Return [X, Y] of the center of cell containing provided text 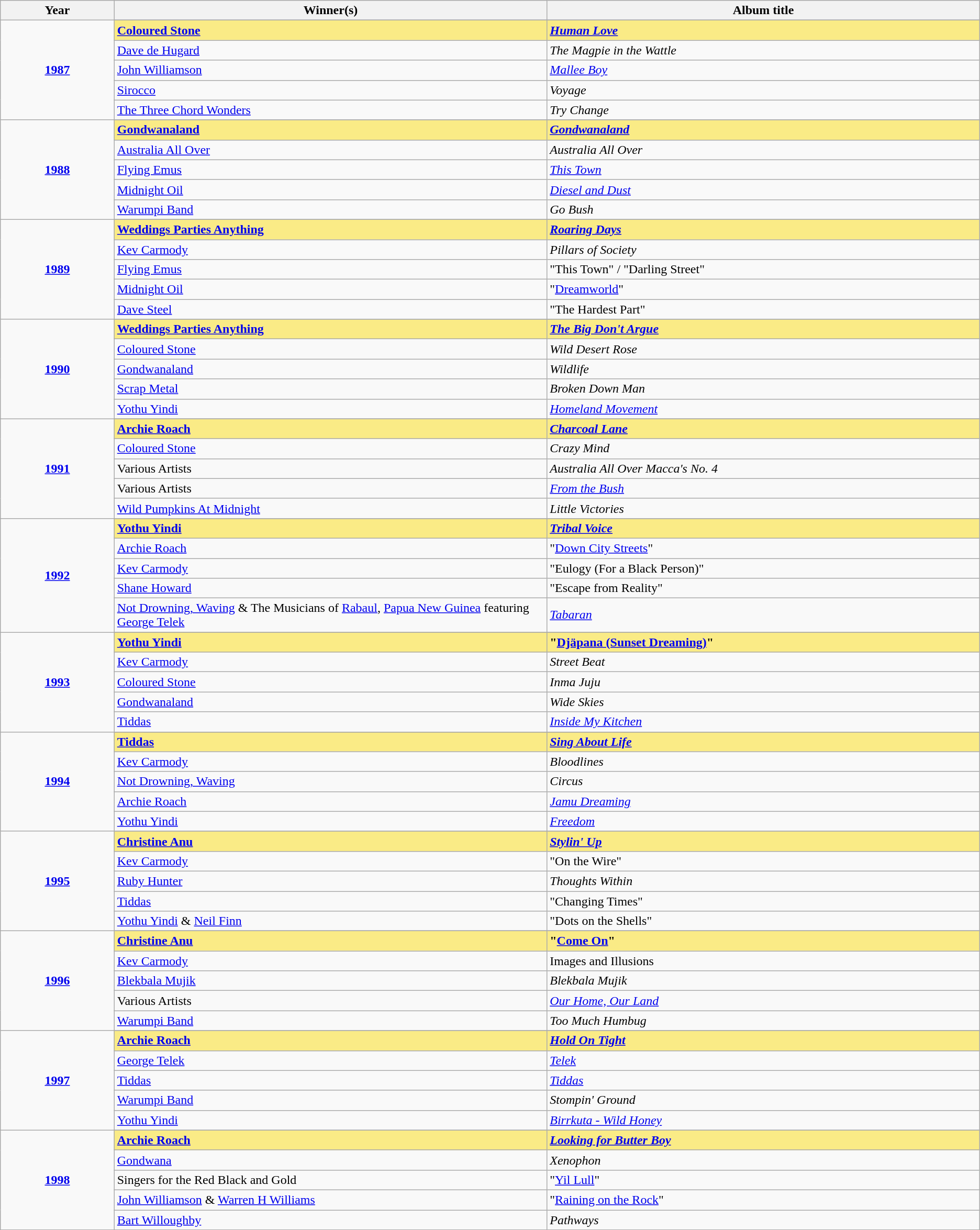
"The Hardest Part" [763, 309]
Thoughts Within [763, 881]
1989 [58, 269]
The Three Chord Wonders [330, 110]
Year [58, 10]
Too Much Humbug [763, 1021]
Birrkuta - Wild Honey [763, 1120]
Not Drowning, Waving [330, 781]
Wild Pumpkins At Midnight [330, 508]
Homeland Movement [763, 409]
From the Bush [763, 488]
Telek [763, 1060]
Not Drowning, Waving & The Musicians of Rabaul, Papua New Guinea featuring George Telek [330, 616]
Xenophon [763, 1160]
Voyage [763, 90]
Australia All Over Macca's No. 4 [763, 468]
1994 [58, 781]
1997 [58, 1080]
"Come On" [763, 941]
Wild Desert Rose [763, 349]
Sing About Life [763, 742]
John Williamson & Warren H Williams [330, 1200]
Wide Skies [763, 702]
Images and Illusions [763, 961]
"Down City Streets" [763, 548]
1991 [58, 468]
"Dreamworld" [763, 289]
Crazy Mind [763, 449]
Broken Down Man [763, 389]
Circus [763, 781]
Dave de Hugard [330, 50]
Scrap Metal [330, 389]
Mallee Boy [763, 70]
Stylin' Up [763, 841]
1987 [58, 70]
1993 [58, 682]
Roaring Days [763, 229]
"This Town" / "Darling Street" [763, 270]
Ruby Hunter [330, 881]
Album title [763, 10]
1995 [58, 881]
Dave Steel [330, 309]
Inside My Kitchen [763, 722]
Charcoal Lane [763, 429]
This Town [763, 170]
Winner(s) [330, 10]
John Williamson [330, 70]
Yothu Yindi & Neil Finn [330, 921]
Singers for the Red Black and Gold [330, 1180]
1992 [58, 575]
1990 [58, 369]
1996 [58, 981]
The Big Don't Argue [763, 329]
Human Love [763, 30]
Wildlife [763, 369]
Stompin' Ground [763, 1100]
Gondwana [330, 1160]
1988 [58, 170]
"On the Wire" [763, 861]
Looking for Butter Boy [763, 1140]
The Magpie in the Wattle [763, 50]
Inma Juju [763, 682]
"Yil Lull" [763, 1180]
1998 [58, 1180]
Pathways [763, 1220]
"Escape from Reality" [763, 588]
"Changing Times" [763, 901]
"Dots on the Shells" [763, 921]
Our Home, Our Land [763, 1001]
Go Bush [763, 209]
Freedom [763, 821]
Bart Willoughby [330, 1220]
Diesel and Dust [763, 189]
Tribal Voice [763, 528]
Shane Howard [330, 588]
Jamu Dreaming [763, 801]
"Djäpana (Sunset Dreaming)" [763, 642]
Little Victories [763, 508]
Sirocco [330, 90]
Pillars of Society [763, 250]
Street Beat [763, 662]
Try Change [763, 110]
"Eulogy (For a Black Person)" [763, 568]
Bloodlines [763, 762]
Tabaran [763, 616]
George Telek [330, 1060]
"Raining on the Rock" [763, 1200]
Hold On Tight [763, 1041]
